Identify which cell holds the provided text, then report its (X, Y) central coordinate. 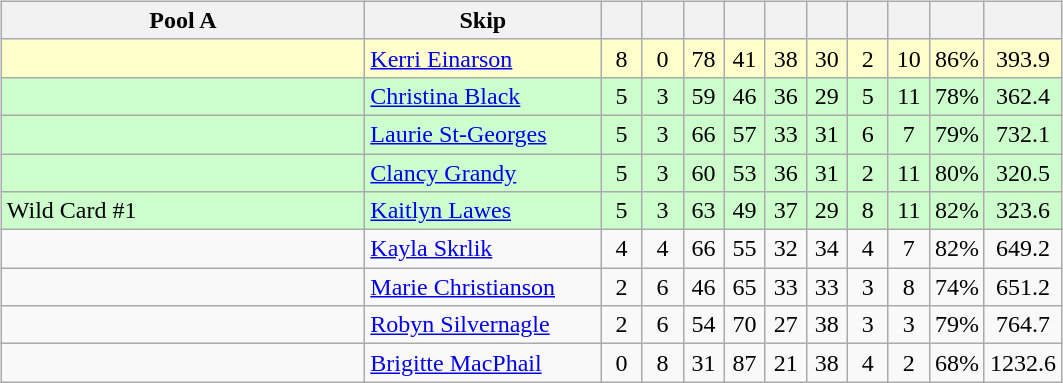
Kaitlyn Lawes (483, 211)
65 (744, 287)
87 (744, 363)
68% (956, 363)
Skip (483, 20)
Laurie St-Georges (483, 134)
Pool A (183, 20)
80% (956, 173)
53 (744, 173)
78% (956, 96)
1232.6 (1022, 363)
59 (704, 96)
60 (704, 173)
49 (744, 211)
393.9 (1022, 58)
41 (744, 58)
362.4 (1022, 96)
Marie Christianson (483, 287)
10 (908, 58)
27 (786, 325)
70 (744, 325)
78 (704, 58)
Wild Card #1 (183, 211)
Christina Black (483, 96)
37 (786, 211)
34 (826, 249)
732.1 (1022, 134)
764.7 (1022, 325)
Kerri Einarson (483, 58)
54 (704, 325)
55 (744, 249)
320.5 (1022, 173)
63 (704, 211)
Robyn Silvernagle (483, 325)
30 (826, 58)
57 (744, 134)
21 (786, 363)
Clancy Grandy (483, 173)
32 (786, 249)
74% (956, 287)
Kayla Skrlik (483, 249)
323.6 (1022, 211)
Brigitte MacPhail (483, 363)
86% (956, 58)
649.2 (1022, 249)
651.2 (1022, 287)
